Determine the [X, Y] coordinate at the center of the cell enclosing the given text.  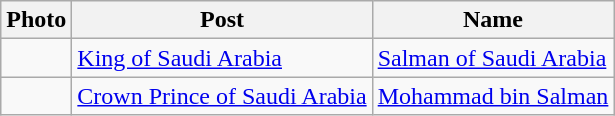
Mohammad bin Salman [493, 96]
Crown Prince of Saudi Arabia [222, 96]
Photo [36, 20]
King of Saudi Arabia [222, 58]
Name [493, 20]
Salman of Saudi Arabia [493, 58]
Post [222, 20]
